Locate the cell with the specified text and output its [X, Y] center coordinate. 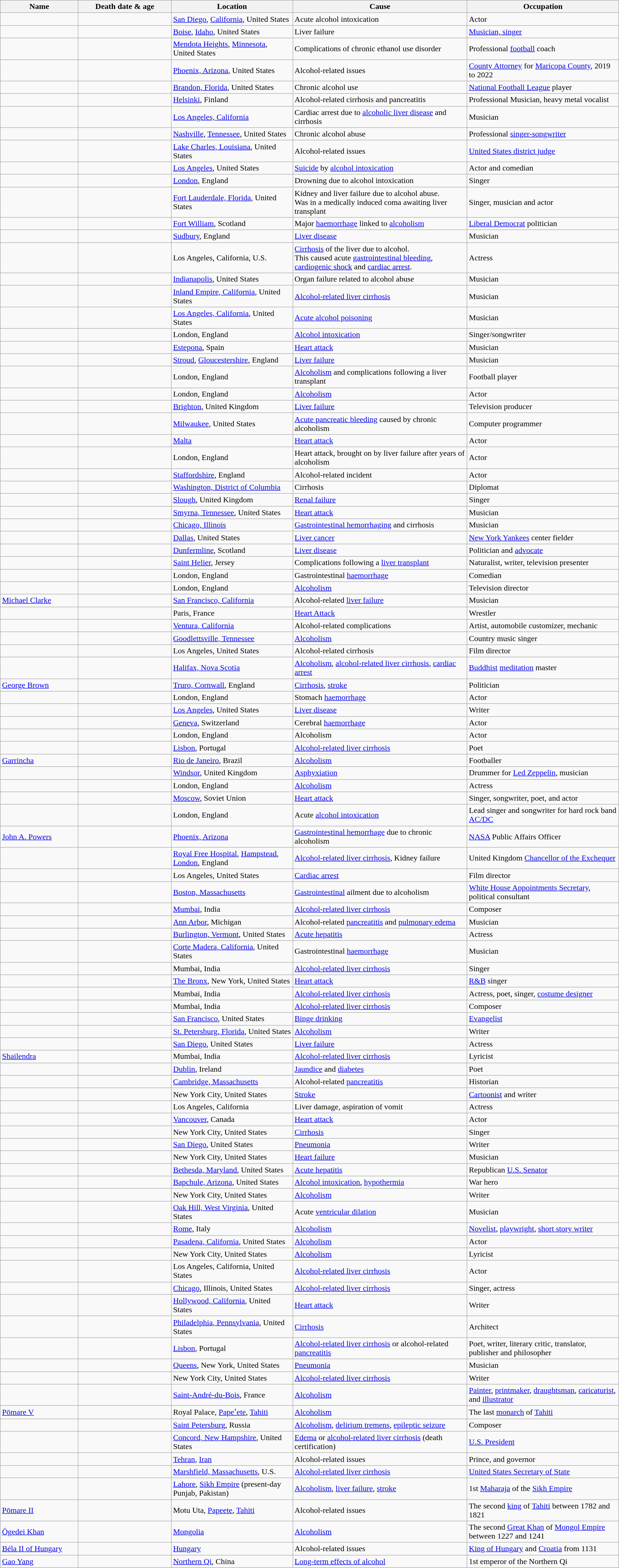
Gastrointestinal hemorrhage due to chronic alcoholism [380, 837]
Naturalist, writer, television presenter [543, 563]
Asphyxiation [380, 773]
Republican U.S. Senator [543, 1170]
Politician and advocate [543, 550]
Historian [543, 1082]
Liver damage, aspiration of vomit [380, 1107]
United Kingdom Chancellor of the Exchequer [543, 858]
Pōmare II [39, 1510]
White House Appointments Secretary, political consultant [543, 892]
Pōmare V [39, 1412]
Smyrna, Tennessee, United States [232, 513]
Mongolia [232, 1532]
Vancouver, Canada [232, 1119]
Binge drinking [380, 1019]
Lake Charles, Louisiana, United States [232, 151]
Washington, District of Columbia [232, 487]
Hungary [232, 1549]
Alcohol-related cirrhosis and pancreatitis [380, 100]
Motu Uta, Papeete, Tahiti [232, 1510]
Novelist, playwright, short story writer [543, 1229]
United States Secretary of State [543, 1472]
Heart attack, brought on by liver failure after years of alcoholism [380, 457]
Organ failure related to alcohol abuse [380, 279]
Tehran, Iran [232, 1459]
Renal failure [380, 500]
Football player [543, 377]
National Football League player [543, 87]
Cartoonist and writer [543, 1094]
Heart Attack [380, 613]
Hollywood, California, United States [232, 1305]
Alcohol-related liver cirrhosis, Kidney failure [380, 858]
Ventura, California [232, 626]
Gastrointestinal hemorrhaging and cirrhosis [380, 525]
Fort Lauderdale, Florida, United States [232, 202]
County Attorney for Maricopa County, 2019 to 2022 [543, 70]
Alcohol-related liver failure [380, 600]
Mendota Heights, Minnesota, United States [232, 49]
The second king of Tahiti between 1782 and 1821 [543, 1510]
Windsor, United Kingdom [232, 773]
Suicide by alcohol intoxication [380, 168]
Béla II of Hungary [39, 1549]
Dunfermline, Scotland [232, 550]
Lead singer and songwriter for hard rock band AC/DC [543, 815]
Dublin, Ireland [232, 1069]
Paris, France [232, 613]
Phoenix, Arizona, United States [232, 70]
Cirrhosis, stroke [380, 685]
Rome, Italy [232, 1229]
Diplomat [543, 487]
Actress, poet, singer, costume designer [543, 994]
Drowning due to alcohol intoxication [380, 180]
Jaundice and diabetes [380, 1069]
Los Angeles, California, U.S. [232, 258]
Poet, writer, literary critic, translator, publisher and philosopher [543, 1348]
Complications following a liver transplant [380, 563]
Halifax, Nova Scotia [232, 668]
Helsinki, Finland [232, 100]
Moscow, Soviet Union [232, 798]
Sudbury, England [232, 236]
Cambridge, Massachusetts [232, 1082]
San Francisco, United States [232, 1019]
Royal Palace, Papeʻete, Tahiti [232, 1412]
San Diego, California, United States [232, 19]
1st Maharaja of the Sikh Empire [543, 1488]
Singer, actress [543, 1288]
Alcoholism and complications following a liver transplant [380, 377]
Bapchule, Arizona, United States [232, 1182]
Name [39, 7]
Milwaukee, United States [232, 424]
Dallas, United States [232, 538]
Oak Hill, West Virginia, United States [232, 1212]
New York Yankees center fielder [543, 538]
Occupation [543, 7]
Complications of chronic ethanol use disorder [380, 49]
Painter, printmaker, draughtsman, caricaturist, and illustrator [543, 1395]
Alcohol-related incident [380, 475]
Acute ventricular dilation [380, 1212]
Liberal Democrat politician [543, 224]
Professional Musician, heavy metal vocalist [543, 100]
Philadelphia, Pennsylvania, United States [232, 1326]
Long-term effects of alcohol [380, 1561]
Prince, and governor [543, 1459]
Heart failure [380, 1157]
Staffordshire, England [232, 475]
Cerebral haemorrhage [380, 723]
Nashville, Tennessee, United States [232, 134]
Ann Arbor, Michigan [232, 922]
Stroud, Gloucestershire, England [232, 360]
Actor and comedian [543, 168]
Burlington, Vermont, United States [232, 935]
Pasadena, California, United States [232, 1242]
Fort William, Scotland [232, 224]
Death date & age [125, 7]
Alcohol intoxication [380, 335]
Politician [543, 685]
Lahore, Sikh Empire (present-day Punjab, Pakistan) [232, 1488]
Boston, Massachusetts [232, 892]
Slough, United Kingdom [232, 500]
Inland Empire, California, United States [232, 296]
Edema or alcohol-related liver cirrhosis (death certification) [380, 1442]
Alcoholism, delirium tremens, epileptic seizure [380, 1425]
Cardiac arrest due to alcoholic liver disease and cirrhosis [380, 117]
Alcohol-related cirrhosis [380, 651]
Television producer [543, 406]
Gastrointestinal ailment due to alcoholism [380, 892]
R&B singer [543, 981]
Geneva, Switzerland [232, 723]
Garrincha [39, 760]
Ögedei Khan [39, 1532]
Footballer [543, 760]
Alcohol-related pancreatitis and pulmonary edema [380, 922]
Acute alcohol poisoning [380, 318]
King of Hungary and Croatia from 1131 [543, 1549]
Stroke [380, 1094]
Alcoholism, alcohol-related liver cirrhosis, cardiac arrest [380, 668]
1st emperor of the Northern Qi [543, 1561]
Alcoholism, liver failure, stroke [380, 1488]
Computer programmer [543, 424]
Television director [543, 588]
Estepona, Spain [232, 347]
John A. Powers [39, 837]
Major haemorrhage linked to alcoholism [380, 224]
Artist, automobile customizer, mechanic [543, 626]
Acute pancreatic bleeding caused by chronic alcoholism [380, 424]
Country music singer [543, 638]
Northern Qi, China [232, 1561]
Comedian [543, 575]
Musician, singer [543, 32]
Alcohol intoxication, hypothermia [380, 1182]
Kidney and liver failure due to alcohol abuse.Was in a medically induced coma awaiting liver transplant [380, 202]
Wrestler [543, 613]
Stomach haemorrhage [380, 698]
Marshfield, Massachusetts, U.S. [232, 1472]
Indianapolis, United States [232, 279]
Chicago, Illinois [232, 525]
Alcohol-related liver cirrhosis or alcohol-related pancreatitis [380, 1348]
Architect [543, 1326]
Professional football coach [543, 49]
Michael Clarke [39, 600]
Saint-André-du-Bois, France [232, 1395]
Chronic alcohol abuse [380, 134]
Corte Madera, California, United States [232, 952]
Professional singer-songwriter [543, 134]
Boise, Idaho, United States [232, 32]
Singer, songwriter, poet, and actor [543, 798]
Drummer for Led Zeppelin, musician [543, 773]
Goodlettsville, Tennessee [232, 638]
The Bronx, New York, United States [232, 981]
Bethesda, Maryland, United States [232, 1170]
Truro, Cornwall, England [232, 685]
Buddhist meditation master [543, 668]
Location [232, 7]
Brandon, Florida, United States [232, 87]
Saint Petersburg, Russia [232, 1425]
Singer, musician and actor [543, 202]
Rio de Janeiro, Brazil [232, 760]
Brighton, United Kingdom [232, 406]
Queens, New York, United States [232, 1365]
Singer/songwriter [543, 335]
U.S. President [543, 1442]
Saint Helier, Jersey [232, 563]
War hero [543, 1182]
Concord, New Hampshire, United States [232, 1442]
Cirrhosis of the liver due to alcohol.This caused acute gastrointestinal bleeding, cardiogenic shock and cardiac arrest. [380, 258]
Cause [380, 7]
Chicago, Illinois, United States [232, 1288]
Shailendra [39, 1056]
Phoenix, Arizona [232, 837]
Evangelist [543, 1019]
Liver cancer [380, 538]
NASA Public Affairs Officer [543, 837]
Alcohol-related complications [380, 626]
St. Petersburg, Florida, United States [232, 1031]
George Brown [39, 685]
Gao Yang [39, 1561]
Chronic alcohol use [380, 87]
Alcohol-related pancreatitis [380, 1082]
United States district judge [543, 151]
Cardiac arrest [380, 875]
San Francisco, California [232, 600]
The second Great Khan of Mongol Empire between 1227 and 1241 [543, 1532]
Malta [232, 440]
The last monarch of Tahiti [543, 1412]
Royal Free Hospital, Hampstead, London, England [232, 858]
